Return the (X, Y) coordinate for the center point of the cell that contains the specified text.  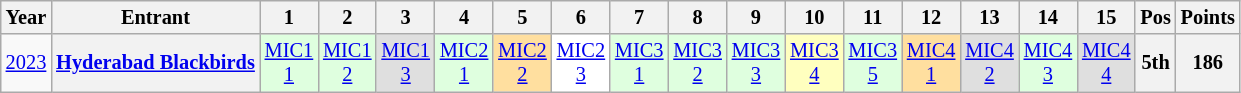
MIC11 (289, 63)
8 (697, 17)
MIC35 (873, 63)
3 (405, 17)
Entrant (156, 17)
1 (289, 17)
Points (1208, 17)
Pos (1155, 17)
13 (989, 17)
MIC34 (814, 63)
MIC31 (639, 63)
MIC43 (1048, 63)
Hyderabad Blackbirds (156, 63)
MIC22 (522, 63)
15 (1106, 17)
14 (1048, 17)
MIC41 (931, 63)
MIC23 (581, 63)
10 (814, 17)
5 (522, 17)
MIC13 (405, 63)
MIC33 (756, 63)
12 (931, 17)
Year (26, 17)
4 (464, 17)
MIC44 (1106, 63)
MIC21 (464, 63)
186 (1208, 63)
MIC42 (989, 63)
9 (756, 17)
5th (1155, 63)
MIC12 (347, 63)
6 (581, 17)
2 (347, 17)
MIC32 (697, 63)
7 (639, 17)
11 (873, 17)
2023 (26, 63)
